Identify which cell holds the provided text, then report its [X, Y] central coordinate. 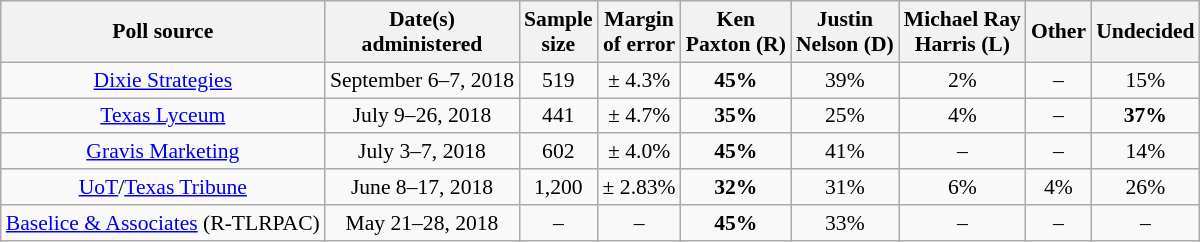
June 8–17, 2018 [422, 187]
519 [558, 80]
37% [1145, 116]
± 2.83% [640, 187]
Dixie Strategies [163, 80]
± 4.3% [640, 80]
UoT/Texas Tribune [163, 187]
± 4.7% [640, 116]
35% [736, 116]
15% [1145, 80]
39% [845, 80]
± 4.0% [640, 152]
2% [962, 80]
32% [736, 187]
September 6–7, 2018 [422, 80]
1,200 [558, 187]
July 9–26, 2018 [422, 116]
JustinNelson (D) [845, 32]
25% [845, 116]
31% [845, 187]
Other [1058, 32]
33% [845, 223]
May 21–28, 2018 [422, 223]
KenPaxton (R) [736, 32]
Date(s)administered [422, 32]
Gravis Marketing [163, 152]
Samplesize [558, 32]
Michael RayHarris (L) [962, 32]
July 3–7, 2018 [422, 152]
441 [558, 116]
Marginof error [640, 32]
Baselice & Associates (R-TLRPAC) [163, 223]
41% [845, 152]
Poll source [163, 32]
Texas Lyceum [163, 116]
Undecided [1145, 32]
6% [962, 187]
14% [1145, 152]
602 [558, 152]
26% [1145, 187]
